Find where the given text appears and provide that cell's center as (X, Y) coordinate. 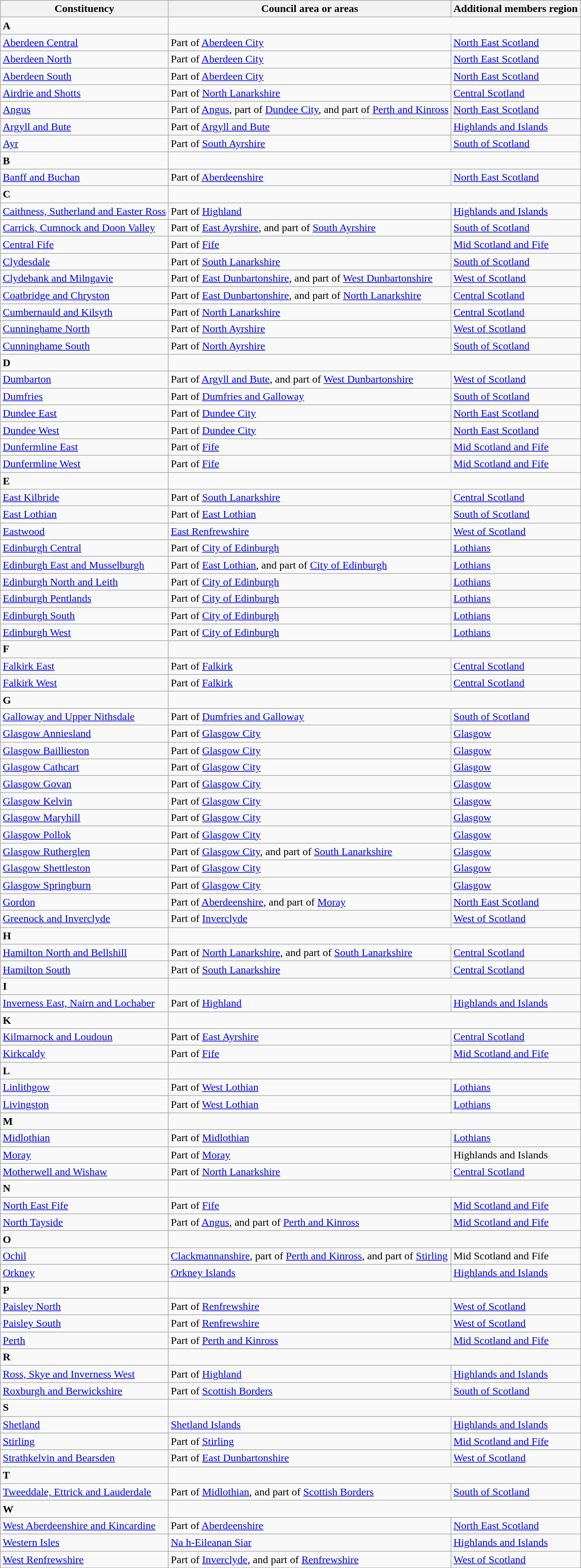
Part of Perth and Kinross (310, 1340)
Cumbernauld and Kilsyth (85, 312)
Gordon (85, 902)
Clydebank and Milngavie (85, 279)
Galloway and Upper Nithsdale (85, 716)
North Tayside (85, 1222)
Glasgow Govan (85, 784)
Glasgow Baillieston (85, 751)
Glasgow Rutherglen (85, 852)
Ross, Skye and Inverness West (85, 1374)
H (85, 936)
Livingston (85, 1104)
Dunfermline East (85, 447)
Part of East Ayrshire, and part of South Ayrshire (310, 228)
Part of Argyll and Bute, and part of West Dunbartonshire (310, 379)
Ayr (85, 143)
R (85, 1357)
C (85, 194)
Central Fife (85, 245)
Clydesdale (85, 262)
Roxburgh and Berwickshire (85, 1391)
Orkney (85, 1273)
Eastwood (85, 531)
Stirling (85, 1441)
D (85, 363)
Part of Scottish Borders (310, 1391)
Greenock and Inverclyde (85, 919)
Part of Angus, part of Dundee City, and part of Perth and Kinross (310, 110)
Strathkelvin and Bearsden (85, 1458)
West Aberdeenshire and Kincardine (85, 1525)
Part of Midlothian, and part of Scottish Borders (310, 1492)
W (85, 1509)
Part of East Dunbartonshire (310, 1458)
K (85, 1020)
Council area or areas (310, 9)
A (85, 26)
E (85, 480)
Edinburgh Pentlands (85, 599)
Glasgow Pollok (85, 835)
Moray (85, 1155)
Part of Inverclyde, and part of Renfrewshire (310, 1559)
Edinburgh South (85, 616)
Part of Inverclyde (310, 919)
Western Isles (85, 1542)
Aberdeen North (85, 59)
Shetland (85, 1425)
Glasgow Cathcart (85, 767)
Angus (85, 110)
Paisley North (85, 1307)
Edinburgh West (85, 632)
O (85, 1239)
Edinburgh North and Leith (85, 582)
T (85, 1475)
North East Fife (85, 1205)
Glasgow Springburn (85, 885)
Part of East Ayrshire (310, 1037)
Part of Argyll and Bute (310, 127)
Part of Aberdeenshire, and part of Moray (310, 902)
East Kilbride (85, 498)
I (85, 986)
Cunninghame South (85, 346)
East Renfrewshire (310, 531)
Linlithgow (85, 1088)
Ochil (85, 1256)
Airdrie and Shotts (85, 93)
Hamilton North and Bellshill (85, 952)
Motherwell and Wishaw (85, 1172)
Hamilton South (85, 969)
Part of North Lanarkshire, and part of South Lanarkshire (310, 952)
M (85, 1121)
East Lothian (85, 515)
Part of Stirling (310, 1441)
Na h-Eileanan Siar (310, 1542)
Part of South Ayrshire (310, 143)
Dunfermline West (85, 464)
F (85, 649)
Glasgow Shettleston (85, 868)
Caithness, Sutherland and Easter Ross (85, 211)
Coatbridge and Chryston (85, 295)
Aberdeen South (85, 76)
N (85, 1189)
Part of Glasgow City, and part of South Lanarkshire (310, 852)
Part of Angus, and part of Perth and Kinross (310, 1222)
Aberdeen Central (85, 43)
Cunninghame North (85, 329)
Tweeddale, Ettrick and Lauderdale (85, 1492)
Inverness East, Nairn and Lochaber (85, 1003)
Shetland Islands (310, 1425)
S (85, 1408)
Perth (85, 1340)
Paisley South (85, 1324)
Falkirk East (85, 666)
Kirkcaldy (85, 1054)
Part of East Dunbartonshire, and part of West Dunbartonshire (310, 279)
Part of East Lothian (310, 515)
Kilmarnock and Loudoun (85, 1037)
Edinburgh East and Musselburgh (85, 565)
Dundee West (85, 430)
Clackmannanshire, part of Perth and Kinross, and part of Stirling (310, 1256)
Dumbarton (85, 379)
Carrick, Cumnock and Doon Valley (85, 228)
West Renfrewshire (85, 1559)
Falkirk West (85, 683)
Additional members region (516, 9)
Part of Moray (310, 1155)
Orkney Islands (310, 1273)
Glasgow Kelvin (85, 801)
Part of East Dunbartonshire, and part of North Lanarkshire (310, 295)
Glasgow Maryhill (85, 818)
Midlothian (85, 1138)
L (85, 1071)
Argyll and Bute (85, 127)
Constituency (85, 9)
P (85, 1290)
Dumfries (85, 396)
B (85, 160)
G (85, 700)
Part of East Lothian, and part of City of Edinburgh (310, 565)
Banff and Buchan (85, 177)
Part of Midlothian (310, 1138)
Dundee East (85, 413)
Glasgow Anniesland (85, 733)
Edinburgh Central (85, 548)
